Return (X, Y) of the center of cell containing provided text 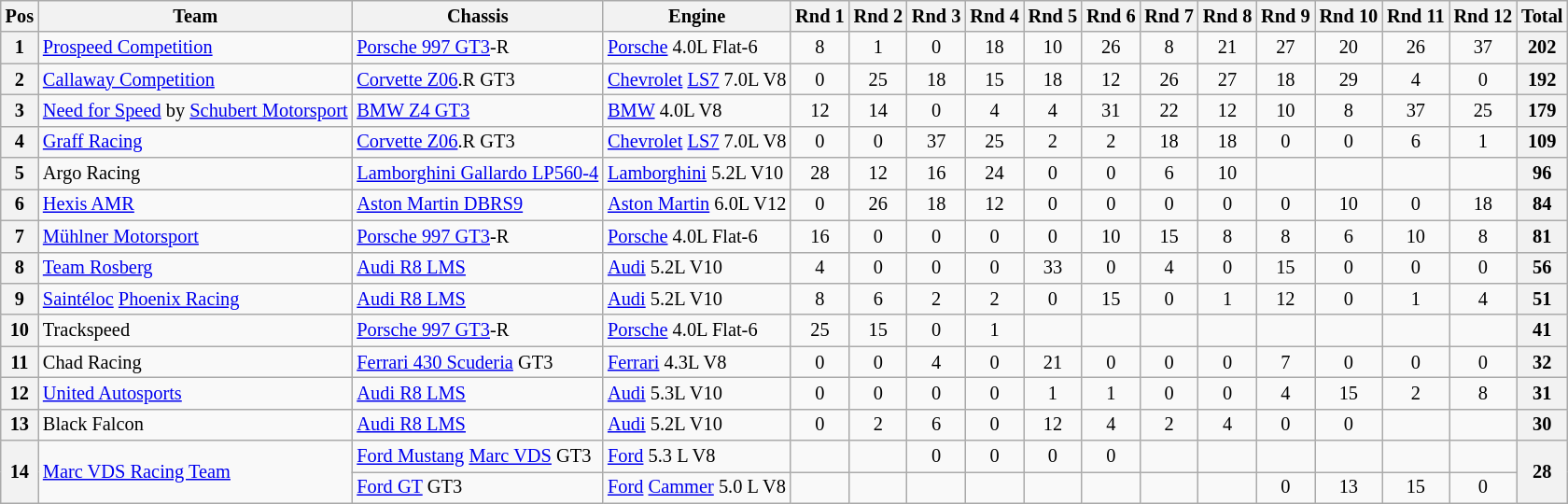
5 (20, 174)
BMW Z4 GT3 (478, 110)
Graff Racing (195, 142)
3 (20, 110)
Ferrari 430 Scuderia GT3 (478, 362)
32 (1542, 362)
Rnd 6 (1111, 16)
Argo Racing (195, 174)
84 (1542, 204)
Team Rosberg (195, 268)
Chassis (478, 16)
Total (1542, 16)
Rnd 3 (936, 16)
Prospeed Competition (195, 48)
30 (1542, 425)
41 (1542, 330)
Engine (696, 16)
9 (20, 299)
Mühlner Motorsport (195, 236)
Rnd 2 (878, 16)
Rnd 4 (994, 16)
Ford 5.3 L V8 (696, 456)
Rnd 8 (1227, 16)
Audi 5.3L V10 (696, 393)
Rnd 10 (1350, 16)
Rnd 12 (1484, 16)
24 (994, 174)
Rnd 7 (1169, 16)
179 (1542, 110)
Ford Cammer 5.0 L V8 (696, 487)
Ford GT GT3 (478, 487)
Trackspeed (195, 330)
56 (1542, 268)
Rnd 1 (819, 16)
BMW 4.0L V8 (696, 110)
Ferrari 4.3L V8 (696, 362)
Saintéloc Phoenix Racing (195, 299)
Rnd 11 (1415, 16)
Team (195, 16)
11 (20, 362)
51 (1542, 299)
Lamborghini Gallardo LP560-4 (478, 174)
22 (1169, 110)
Lamborghini 5.2L V10 (696, 174)
Pos (20, 16)
Aston Martin 6.0L V12 (696, 204)
20 (1350, 48)
81 (1542, 236)
33 (1053, 268)
Ford Mustang Marc VDS GT3 (478, 456)
109 (1542, 142)
Hexis AMR (195, 204)
Callaway Competition (195, 79)
Marc VDS Racing Team (195, 472)
96 (1542, 174)
202 (1542, 48)
Need for Speed by Schubert Motorsport (195, 110)
United Autosports (195, 393)
Rnd 5 (1053, 16)
Black Falcon (195, 425)
Chad Racing (195, 362)
Aston Martin DBRS9 (478, 204)
192 (1542, 79)
29 (1350, 79)
Rnd 9 (1285, 16)
